Return the [x, y] coordinate for the center point of the cell that contains the specified text.  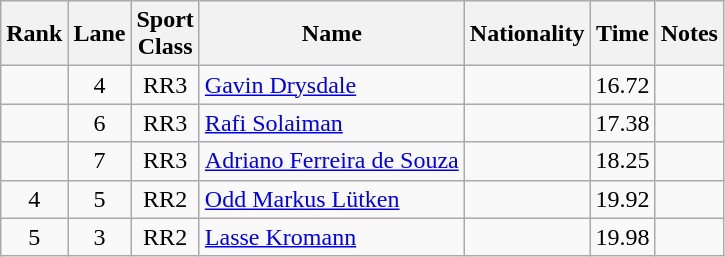
17.38 [622, 123]
SportClass [165, 34]
Lasse Kromann [332, 237]
Gavin Drysdale [332, 85]
6 [100, 123]
Time [622, 34]
Lane [100, 34]
Nationality [527, 34]
Notes [689, 34]
16.72 [622, 85]
3 [100, 237]
Rank [34, 34]
Adriano Ferreira de Souza [332, 161]
18.25 [622, 161]
7 [100, 161]
19.98 [622, 237]
Odd Markus Lütken [332, 199]
Rafi Solaiman [332, 123]
Name [332, 34]
19.92 [622, 199]
